Return [x, y] of the center of cell containing provided text 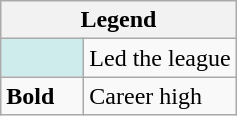
Legend [118, 20]
Career high [160, 96]
Led the league [160, 58]
Bold [42, 96]
